Output the (x, y) coordinate of the center of the cell containing the given text.  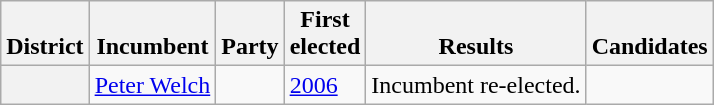
2006 (325, 85)
Peter Welch (152, 85)
Party (250, 34)
Firstelected (325, 34)
Results (476, 34)
District (45, 34)
Candidates (650, 34)
Incumbent (152, 34)
Incumbent re-elected. (476, 85)
